Locate the cell with the specified text and output its [x, y] center coordinate. 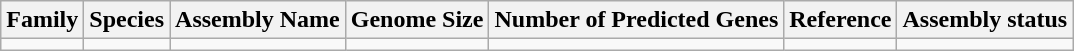
Number of Predicted Genes [636, 20]
Assembly Name [258, 20]
Family [42, 20]
Reference [840, 20]
Assembly status [985, 20]
Genome Size [417, 20]
Species [127, 20]
